Scan for the cell matching the given text and deliver its (X, Y) coordinate at center. 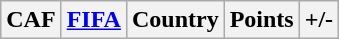
FIFA (94, 20)
CAF (31, 20)
Points (262, 20)
+/- (318, 20)
Country (175, 20)
